Output the (x, y) coordinate of the center of the cell containing the given text.  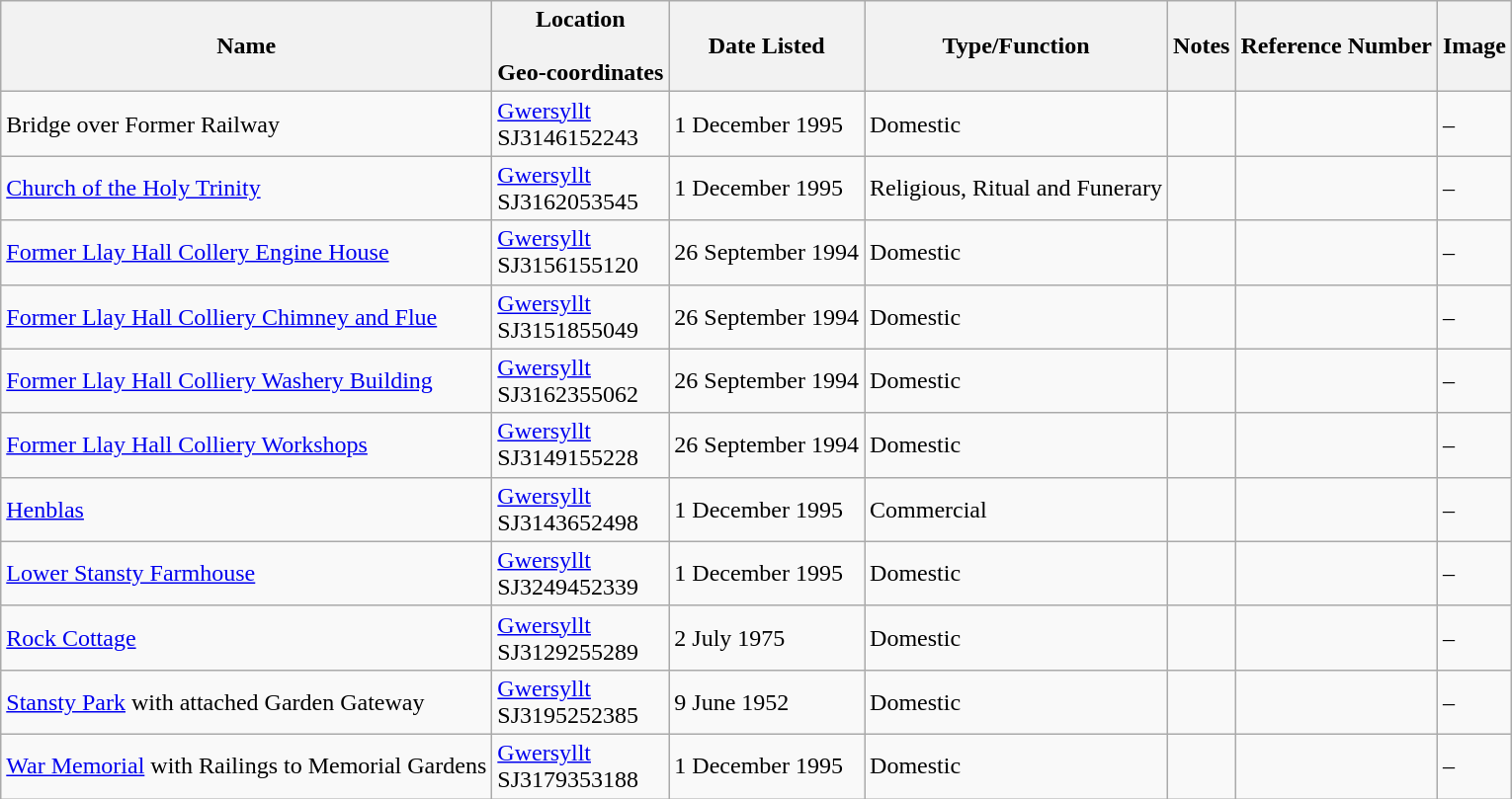
GwersylltSJ3151855049 (581, 316)
Image (1474, 46)
Lower Stansty Farmhouse (247, 573)
GwersylltSJ3162053545 (581, 188)
Reference Number (1336, 46)
2 July 1975 (767, 638)
Rock Cottage (247, 638)
GwersylltSJ3162355062 (581, 381)
Stansty Park with attached Garden Gateway (247, 701)
GwersylltSJ3143652498 (581, 510)
Former Llay Hall Colliery Chimney and Flue (247, 316)
GwersylltSJ3146152243 (581, 124)
GwersylltSJ3195252385 (581, 701)
Commercial (1016, 510)
LocationGeo-coordinates (581, 46)
GwersylltSJ3179353188 (581, 766)
9 June 1952 (767, 701)
Former Llay Hall Colliery Workshops (247, 444)
GwersylltSJ3249452339 (581, 573)
GwersylltSJ3156155120 (581, 253)
Former Llay Hall Colliery Washery Building (247, 381)
Former Llay Hall Collery Engine House (247, 253)
Date Listed (767, 46)
War Memorial with Railings to Memorial Gardens (247, 766)
Church of the Holy Trinity (247, 188)
GwersylltSJ3129255289 (581, 638)
GwersylltSJ3149155228 (581, 444)
Bridge over Former Railway (247, 124)
Notes (1202, 46)
Type/Function (1016, 46)
Henblas (247, 510)
Religious, Ritual and Funerary (1016, 188)
Name (247, 46)
